Find where the given text appears and provide that cell's center as (x, y) coordinate. 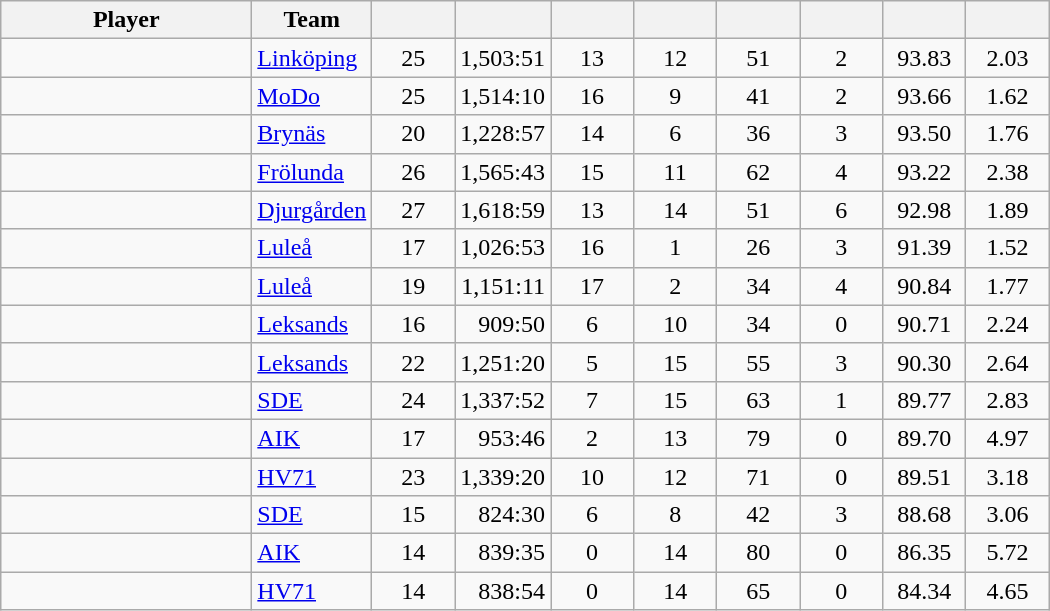
91.39 (924, 248)
824:30 (503, 515)
92.98 (924, 210)
93.22 (924, 172)
89.70 (924, 438)
23 (414, 477)
1,151:11 (503, 286)
4.97 (1008, 438)
42 (758, 515)
1,337:52 (503, 400)
93.83 (924, 58)
80 (758, 553)
1.76 (1008, 134)
55 (758, 362)
2.38 (1008, 172)
62 (758, 172)
27 (414, 210)
Djurgården (312, 210)
1,228:57 (503, 134)
22 (414, 362)
89.51 (924, 477)
63 (758, 400)
1.77 (1008, 286)
5.72 (1008, 553)
838:54 (503, 591)
90.84 (924, 286)
19 (414, 286)
5 (592, 362)
2.03 (1008, 58)
11 (676, 172)
93.66 (924, 96)
79 (758, 438)
1.89 (1008, 210)
8 (676, 515)
1,514:10 (503, 96)
24 (414, 400)
1,503:51 (503, 58)
89.77 (924, 400)
953:46 (503, 438)
86.35 (924, 553)
1,565:43 (503, 172)
Player (126, 20)
MoDo (312, 96)
1,251:20 (503, 362)
4.65 (1008, 591)
Brynäs (312, 134)
93.50 (924, 134)
2.83 (1008, 400)
9 (676, 96)
7 (592, 400)
3.06 (1008, 515)
909:50 (503, 324)
3.18 (1008, 477)
1,339:20 (503, 477)
90.30 (924, 362)
839:35 (503, 553)
20 (414, 134)
Frölunda (312, 172)
Linköping (312, 58)
36 (758, 134)
90.71 (924, 324)
88.68 (924, 515)
1.52 (1008, 248)
41 (758, 96)
71 (758, 477)
Team (312, 20)
65 (758, 591)
1.62 (1008, 96)
2.24 (1008, 324)
84.34 (924, 591)
2.64 (1008, 362)
1,618:59 (503, 210)
1,026:53 (503, 248)
